Detect which cell encompasses the target text, then output its [x, y] center coordinate. 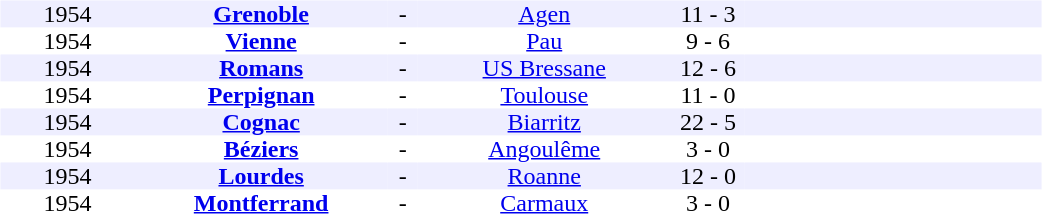
Toulouse [544, 96]
Agen [544, 14]
Montferrand [261, 204]
Carmaux [544, 204]
Pau [544, 42]
Biarritz [544, 122]
Béziers [261, 150]
22 - 5 [708, 122]
Romans [261, 68]
12 - 0 [708, 176]
12 - 6 [708, 68]
11 - 3 [708, 14]
11 - 0 [708, 96]
Grenoble [261, 14]
9 - 6 [708, 42]
Lourdes [261, 176]
Cognac [261, 122]
Vienne [261, 42]
Angoulême [544, 150]
Roanne [544, 176]
US Bressane [544, 68]
Perpignan [261, 96]
